Locate the cell with the specified text and output its (x, y) center coordinate. 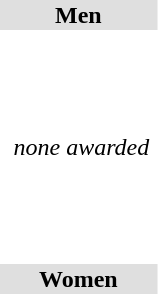
Men (78, 15)
Women (78, 279)
none awarded (82, 147)
